Output the (X, Y) coordinate of the center of the cell containing the given text.  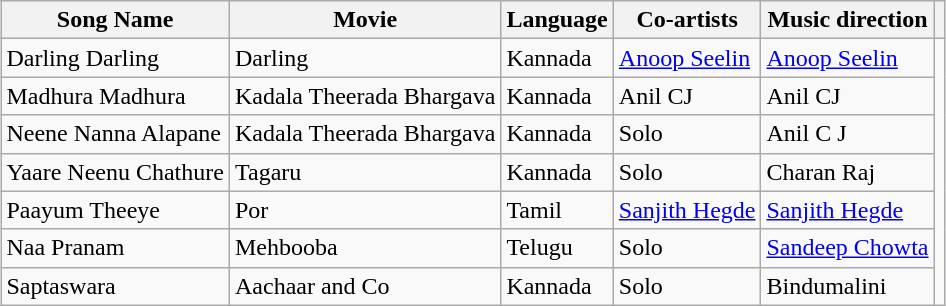
Bindumalini (848, 286)
Aachaar and Co (364, 286)
Tamil (557, 210)
Co-artists (687, 20)
Naa Pranam (116, 248)
Telugu (557, 248)
Saptaswara (116, 286)
Darling (364, 58)
Madhura Madhura (116, 96)
Sandeep Chowta (848, 248)
Neene Nanna Alapane (116, 134)
Por (364, 210)
Tagaru (364, 172)
Song Name (116, 20)
Music direction (848, 20)
Mehbooba (364, 248)
Movie (364, 20)
Language (557, 20)
Darling Darling (116, 58)
Paayum Theeye (116, 210)
Anil C J (848, 134)
Charan Raj (848, 172)
Yaare Neenu Chathure (116, 172)
